Output the (x, y) coordinate of the center of the cell containing the given text.  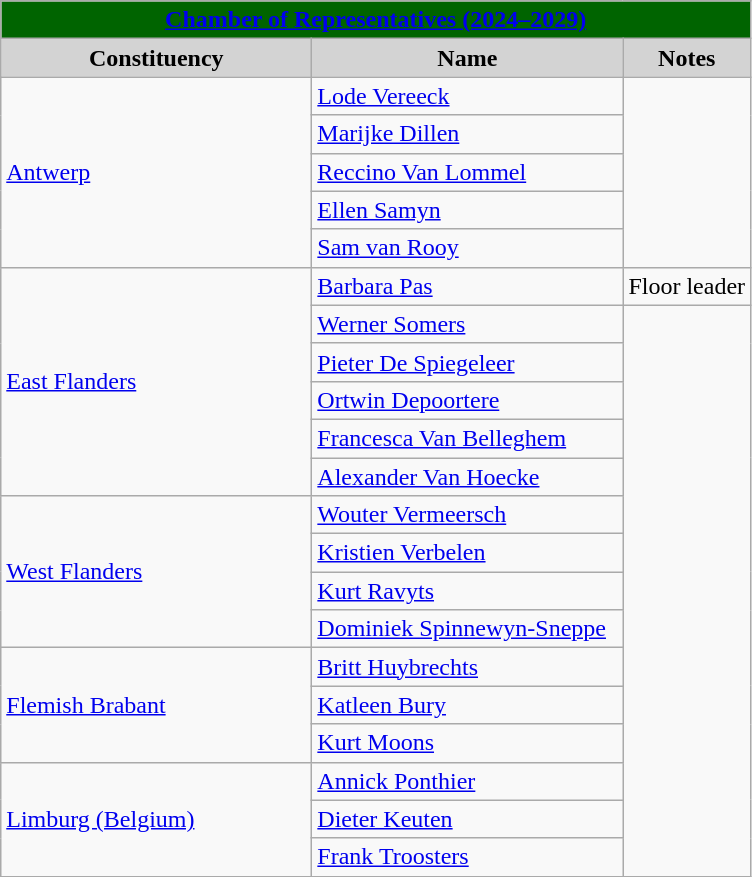
Alexander Van Hoecke (468, 477)
Marijke Dillen (468, 134)
Dominiek Spinnewyn-Sneppe (468, 629)
Notes (687, 58)
Limburg (Belgium) (156, 819)
Ellen Samyn (468, 210)
Constituency (156, 58)
Kristien Verbelen (468, 553)
Kurt Moons (468, 743)
Chamber of Representatives (2024–2029) (376, 20)
East Flanders (156, 381)
Flemish Brabant (156, 705)
Dieter Keuten (468, 819)
Barbara Pas (468, 286)
Pieter De Spiegeleer (468, 362)
West Flanders (156, 572)
Kurt Ravyts (468, 591)
Wouter Vermeersch (468, 515)
Katleen Bury (468, 705)
Annick Ponthier (468, 781)
Werner Somers (468, 324)
Name (468, 58)
Frank Troosters (468, 857)
Britt Huybrechts (468, 667)
Floor leader (687, 286)
Sam van Rooy (468, 248)
Reccino Van Lommel (468, 172)
Francesca Van Belleghem (468, 438)
Lode Vereeck (468, 96)
Antwerp (156, 172)
Ortwin Depoortere (468, 400)
